Return (x, y) of the center of cell containing provided text 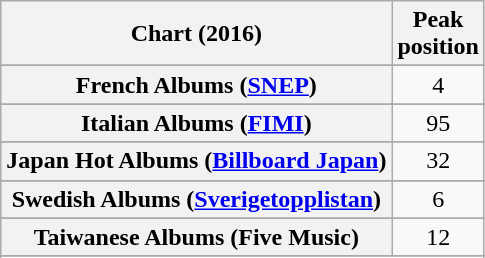
Italian Albums (FIMI) (196, 123)
Taiwanese Albums (Five Music) (196, 237)
Japan Hot Albums (Billboard Japan) (196, 161)
French Albums (SNEP) (196, 85)
Swedish Albums (Sverigetopplistan) (196, 199)
4 (438, 85)
6 (438, 199)
32 (438, 161)
Peak position (438, 34)
12 (438, 237)
Chart (2016) (196, 34)
95 (438, 123)
